Scan for the cell matching the given text and deliver its [x, y] coordinate at center. 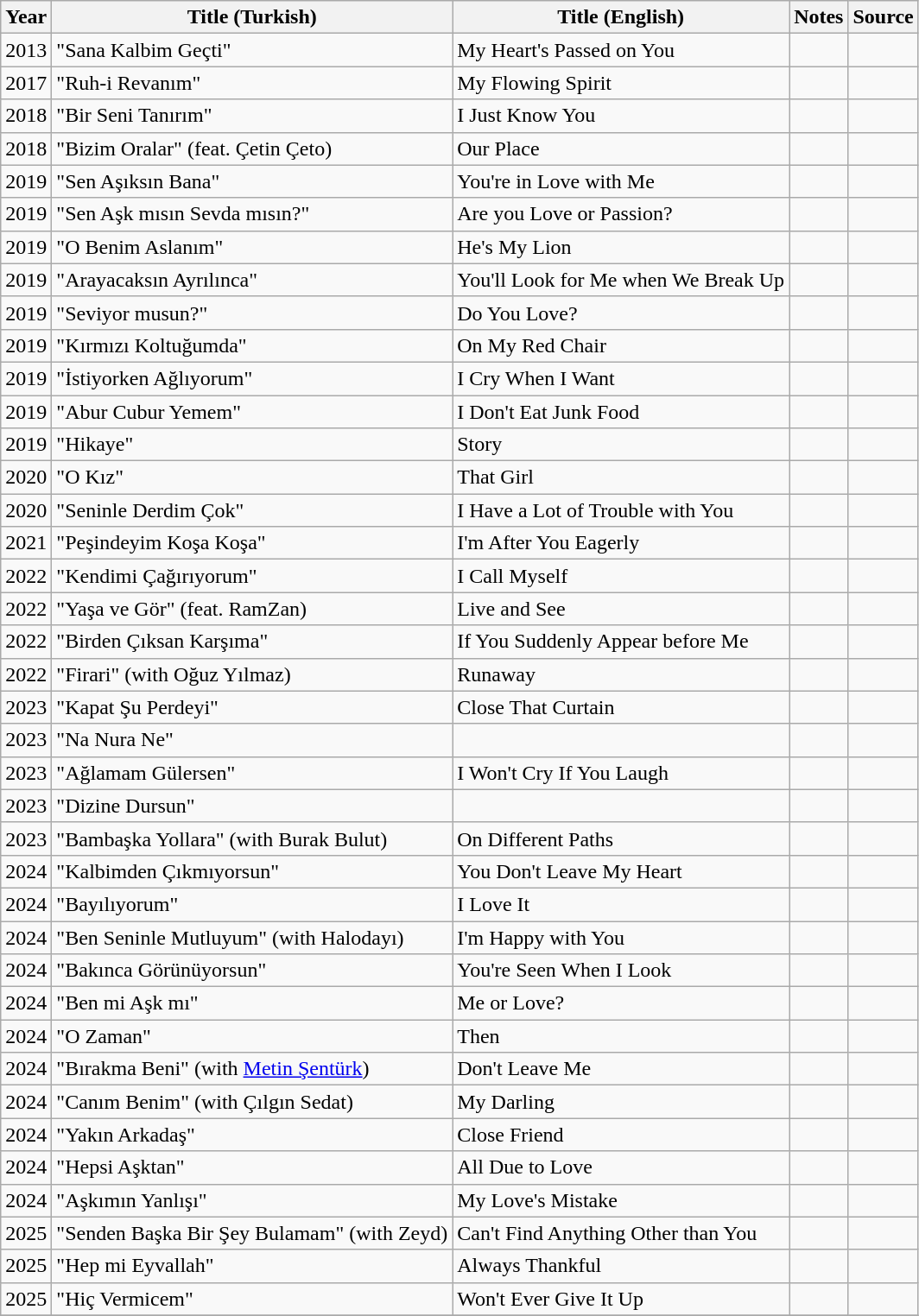
"Ağlamam Gülersen" [252, 773]
"Bizim Oralar" (feat. Çetin Çeto) [252, 149]
"Seviyor musun?" [252, 313]
Year [26, 17]
I Won't Cry If You Laugh [621, 773]
"Seninle Derdim Çok" [252, 510]
"Bir Seni Tanırım" [252, 116]
"O Zaman" [252, 1036]
I Love It [621, 904]
"Bakınca Görünüyorsun" [252, 971]
Story [621, 445]
I Don't Eat Junk Food [621, 412]
If You Suddenly Appear before Me [621, 642]
My Darling [621, 1102]
"Firari" (with Oğuz Yılmaz) [252, 674]
Title (Turkish) [252, 17]
"Hikaye" [252, 445]
"Yaşa ve Gör" (feat. RamZan) [252, 609]
"Sen Aşk mısın Sevda mısın?" [252, 214]
You'll Look for Me when We Break Up [621, 280]
"Hep mi Eyvallah" [252, 1266]
"Canım Benim" (with Çılgın Sedat) [252, 1102]
"Kendimi Çağırıyorum" [252, 576]
"Abur Cubur Yemem" [252, 412]
I Have a Lot of Trouble with You [621, 510]
Me or Love? [621, 1003]
Close That Curtain [621, 707]
Won't Ever Give It Up [621, 1299]
Always Thankful [621, 1266]
I Cry When I Want [621, 378]
"Ruh-i Revanım" [252, 83]
He's My Lion [621, 247]
Then [621, 1036]
I'm Happy with You [621, 937]
On Different Paths [621, 838]
"Na Nura Ne" [252, 740]
"Sen Aşıksın Bana" [252, 181]
"Bırakma Beni" (with Metin Şentürk) [252, 1069]
You Don't Leave My Heart [621, 871]
I Call Myself [621, 576]
All Due to Love [621, 1167]
2021 [26, 543]
"Senden Başka Bir Şey Bulamam" (with Zeyd) [252, 1233]
Don't Leave Me [621, 1069]
"Sana Kalbim Geçti" [252, 50]
On My Red Chair [621, 345]
You're in Love with Me [621, 181]
"Kalbimden Çıkmıyorsun" [252, 871]
My Love's Mistake [621, 1200]
"Peşindeyim Koşa Koşa" [252, 543]
My Flowing Spirit [621, 83]
"Ben Seninle Mutluyum" (with Halodayı) [252, 937]
My Heart's Passed on You [621, 50]
That Girl [621, 478]
"Birden Çıksan Karşıma" [252, 642]
2017 [26, 83]
"Kapat Şu Perdeyi" [252, 707]
"Bayılıyorum" [252, 904]
Do You Love? [621, 313]
I'm After You Eagerly [621, 543]
"Bambaşka Yollara" (with Burak Bulut) [252, 838]
Are you Love or Passion? [621, 214]
Live and See [621, 609]
"Hiç Vermicem" [252, 1299]
"Yakın Arkadaş" [252, 1135]
"Dizine Dursun" [252, 806]
Notes [819, 17]
"Aşkımın Yanlışı" [252, 1200]
"Ben mi Aşk mı" [252, 1003]
Runaway [621, 674]
"Kırmızı Koltuğumda" [252, 345]
You're Seen When I Look [621, 971]
Our Place [621, 149]
Can't Find Anything Other than You [621, 1233]
"O Benim Aslanım" [252, 247]
I Just Know You [621, 116]
2013 [26, 50]
Source [883, 17]
"O Kız" [252, 478]
"Arayacaksın Ayrılınca" [252, 280]
"İstiyorken Ağlıyorum" [252, 378]
"Hepsi Aşktan" [252, 1167]
Close Friend [621, 1135]
Title (English) [621, 17]
